Return the (x, y) coordinate for the center point of the cell that contains the specified text.  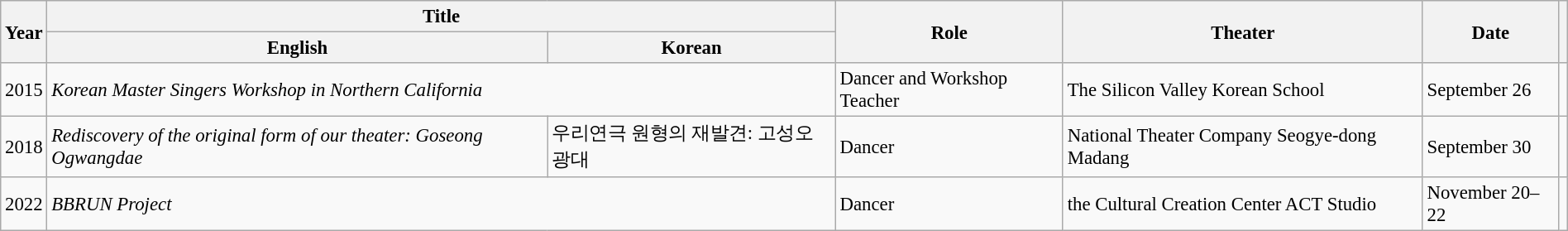
Title (442, 17)
September 26 (1490, 89)
November 20–22 (1490, 204)
2022 (24, 204)
Rediscovery of the original form of our theater: Goseong Ogwangdae (298, 147)
Theater (1242, 31)
National Theater Company Seogye-dong Madang (1242, 147)
2015 (24, 89)
English (298, 47)
Dancer and Workshop Teacher (949, 89)
September 30 (1490, 147)
2018 (24, 147)
The Silicon Valley Korean School (1242, 89)
Year (24, 31)
BBRUN Project (442, 204)
Role (949, 31)
우리연극 원형의 재발견: 고성오광대 (691, 147)
Korean (691, 47)
the Cultural Creation Center ACT Studio (1242, 204)
Korean Master Singers Workshop in Northern California (442, 89)
Date (1490, 31)
